For the text-containing cell, return its midpoint in [x, y] coordinate format. 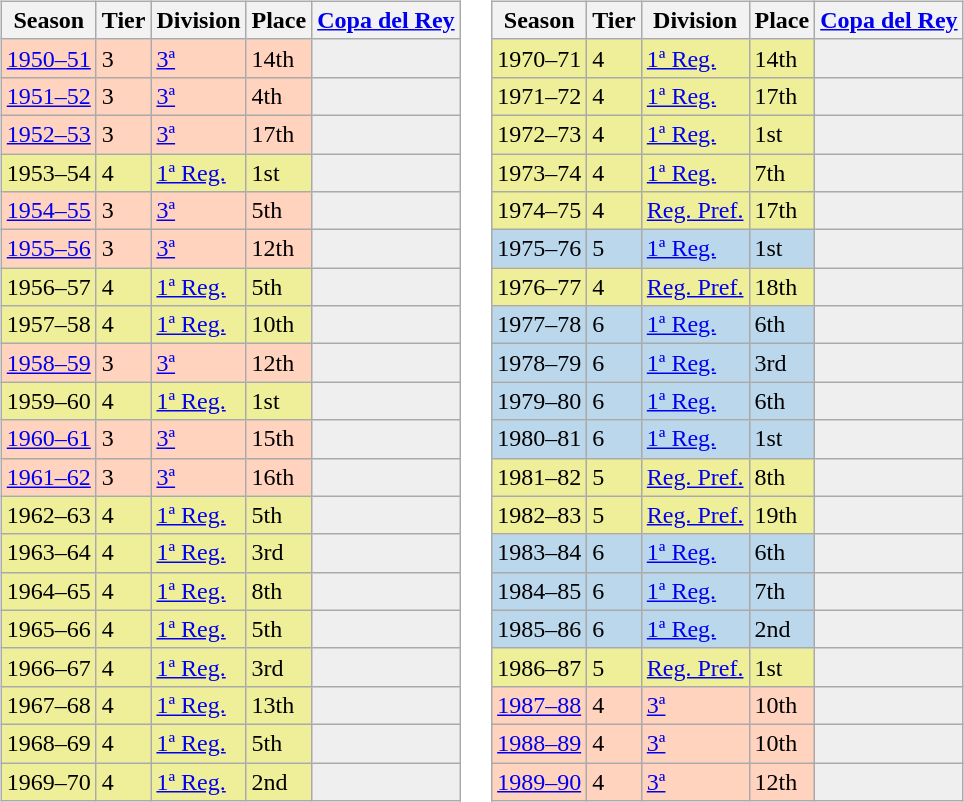
1980–81 [540, 439]
19th [782, 515]
1957–58 [48, 325]
1963–64 [48, 553]
1983–84 [540, 553]
1959–60 [48, 401]
1984–85 [540, 591]
1951–52 [48, 96]
15th [279, 439]
1950–51 [48, 58]
1960–61 [48, 439]
1958–59 [48, 363]
1988–89 [540, 743]
1975–76 [540, 249]
1954–55 [48, 211]
1956–57 [48, 287]
1973–74 [540, 173]
13th [279, 705]
1967–68 [48, 705]
1977–78 [540, 325]
1989–90 [540, 781]
1971–72 [540, 96]
18th [782, 287]
1976–77 [540, 287]
1961–62 [48, 477]
1968–69 [48, 743]
1955–56 [48, 249]
1952–53 [48, 134]
1986–87 [540, 667]
1982–83 [540, 515]
1974–75 [540, 211]
16th [279, 477]
1966–67 [48, 667]
1987–88 [540, 705]
1962–63 [48, 515]
1969–70 [48, 781]
1972–73 [540, 134]
1965–66 [48, 629]
1981–82 [540, 477]
1979–80 [540, 401]
1964–65 [48, 591]
1953–54 [48, 173]
1970–71 [540, 58]
4th [279, 96]
1978–79 [540, 363]
1985–86 [540, 629]
